Provide the (X, Y) coordinate of the cell's center where the given text is located.  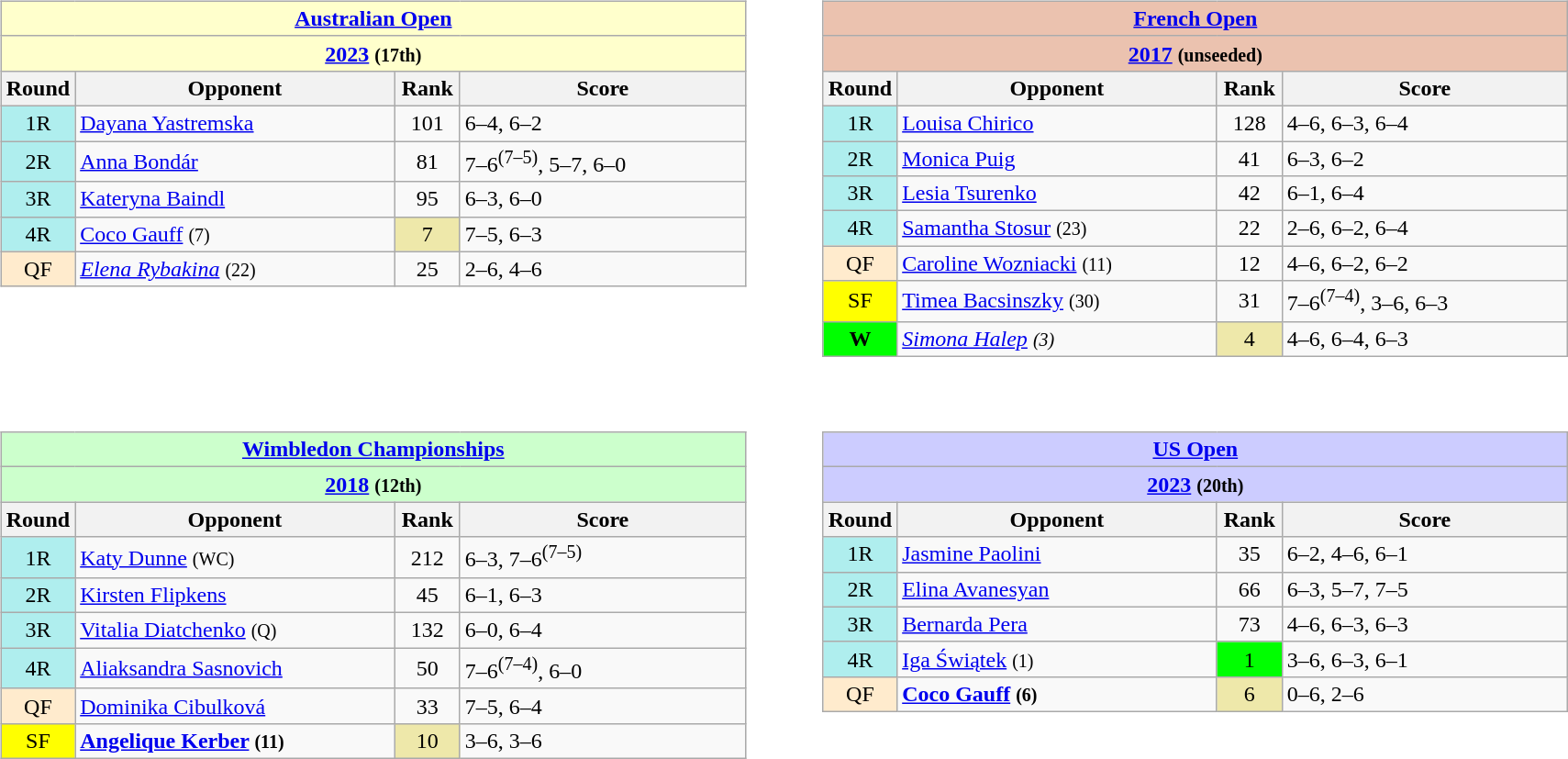
2018 (12th) (373, 485)
7–6(7–5), 5–7, 6–0 (602, 162)
1 (1250, 659)
31 (1250, 301)
3–6, 3–6 (602, 741)
101 (428, 123)
Wimbledon Championships (373, 450)
Aliaksandra Sasnovich (235, 668)
7–6(7–4), 6–0 (602, 668)
22 (1250, 229)
81 (428, 162)
7–5, 6–3 (602, 234)
Kirsten Flipkens (235, 596)
French Open (1195, 18)
6–2, 4–6, 6–1 (1424, 554)
6–4, 6–2 (602, 123)
6–3, 5–7, 7–5 (1424, 589)
4–6, 6–4, 6–3 (1424, 339)
6–1, 6–4 (1424, 194)
Angelique Kerber (11) (235, 741)
Dominika Cibulková (235, 706)
Louisa Chirico (1057, 123)
41 (1250, 159)
2017 (unseeded) (1195, 53)
Vitalia Diatchenko (Q) (235, 631)
Caroline Wozniacki (11) (1057, 263)
Jasmine Paolini (1057, 554)
66 (1250, 589)
212 (428, 558)
Elena Rybakina (22) (235, 269)
Elina Avanesyan (1057, 589)
2–6, 6–2, 6–4 (1424, 229)
6–3, 6–2 (1424, 159)
95 (428, 199)
7–6(7–4), 3–6, 6–3 (1424, 301)
25 (428, 269)
0–6, 2–6 (1424, 694)
45 (428, 596)
2–6, 4–6 (602, 269)
4–6, 6–3, 6–3 (1424, 624)
US Open (1195, 450)
Lesia Tsurenko (1057, 194)
132 (428, 631)
33 (428, 706)
Samantha Stosur (23) (1057, 229)
Kateryna Baindl (235, 199)
Coco Gauff (6) (1057, 694)
4 (1250, 339)
W (860, 339)
7 (428, 234)
Australian Open (373, 18)
Simona Halep (3) (1057, 339)
Bernarda Pera (1057, 624)
35 (1250, 554)
10 (428, 741)
12 (1250, 263)
Dayana Yastremska (235, 123)
73 (1250, 624)
3–6, 6–3, 6–1 (1424, 659)
6 (1250, 694)
Timea Bacsinszky (30) (1057, 301)
2023 (17th) (373, 53)
2023 (20th) (1195, 485)
42 (1250, 194)
6–3, 7–6(7–5) (602, 558)
7–5, 6–4 (602, 706)
Monica Puig (1057, 159)
128 (1250, 123)
Iga Świątek (1) (1057, 659)
6–3, 6–0 (602, 199)
6–0, 6–4 (602, 631)
Coco Gauff (7) (235, 234)
6–1, 6–3 (602, 596)
Anna Bondár (235, 162)
4–6, 6–3, 6–4 (1424, 123)
4–6, 6–2, 6–2 (1424, 263)
Katy Dunne (WC) (235, 558)
50 (428, 668)
